Capture the cell that displays the provided text and extract its (X, Y) central coordinate. 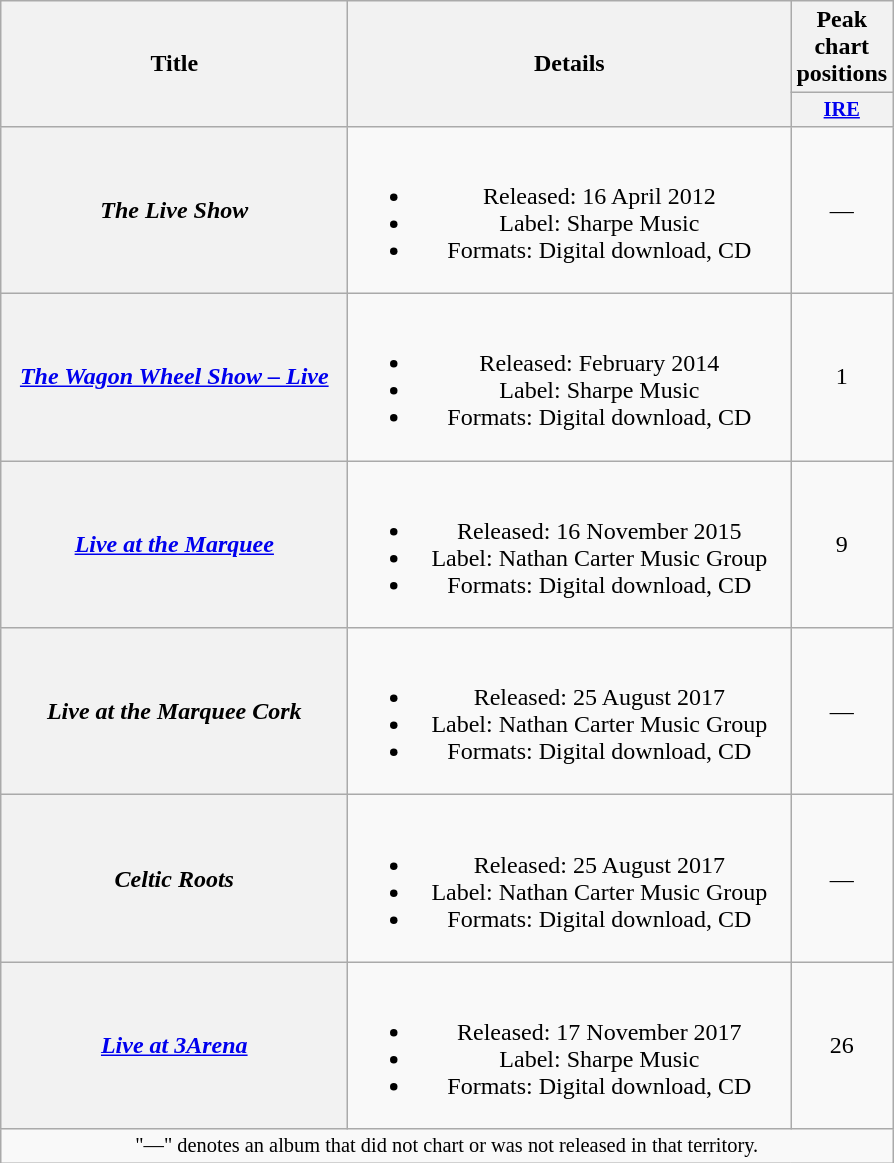
Details (570, 64)
Celtic Roots (174, 878)
Live at the Marquee (174, 544)
Released: 17 November 2017Label: Sharpe MusicFormats: Digital download, CD (570, 1046)
9 (842, 544)
Released: 16 November 2015Label: Nathan Carter Music GroupFormats: Digital download, CD (570, 544)
26 (842, 1046)
"—" denotes an album that did not chart or was not released in that territory. (447, 1146)
Title (174, 64)
The Live Show (174, 210)
IRE (842, 110)
Live at 3Arena (174, 1046)
1 (842, 378)
Released: 16 April 2012Label: Sharpe MusicFormats: Digital download, CD (570, 210)
The Wagon Wheel Show – Live (174, 378)
Live at the Marquee Cork (174, 712)
Peak chart positions (842, 47)
Released: February 2014Label: Sharpe MusicFormats: Digital download, CD (570, 378)
